Extract the [x, y] coordinate from the center of the cell holding the provided text.  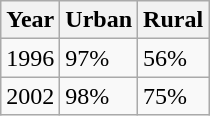
56% [174, 58]
75% [174, 96]
Urban [99, 20]
2002 [30, 96]
Year [30, 20]
Rural [174, 20]
1996 [30, 58]
97% [99, 58]
98% [99, 96]
